Locate the cell with the specified text and output its (x, y) center coordinate. 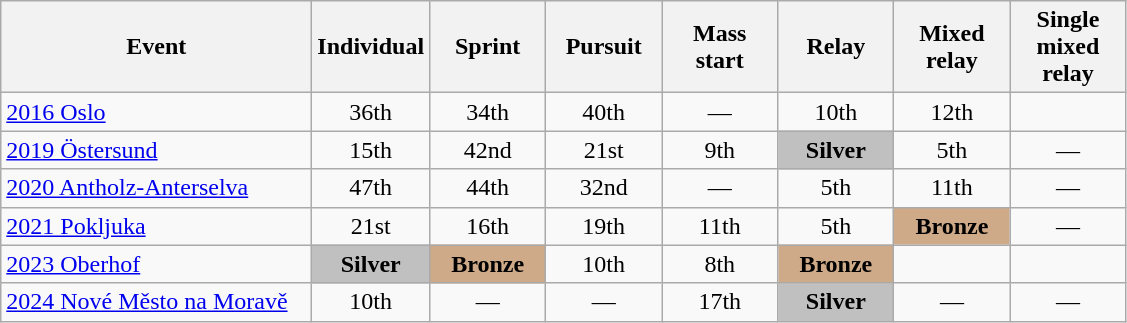
19th (604, 226)
32nd (604, 188)
Mass start (720, 47)
2020 Antholz-Anterselva (156, 188)
36th (371, 112)
2021 Pokljuka (156, 226)
Relay (836, 47)
40th (604, 112)
Individual (371, 47)
17th (720, 302)
Pursuit (604, 47)
12th (952, 112)
Mixed relay (952, 47)
2023 Oberhof (156, 264)
9th (720, 150)
16th (488, 226)
2024 Nové Město na Moravě (156, 302)
Event (156, 47)
2019 Östersund (156, 150)
Sprint (488, 47)
2016 Oslo (156, 112)
15th (371, 150)
Single mixed relay (1068, 47)
42nd (488, 150)
34th (488, 112)
44th (488, 188)
8th (720, 264)
47th (371, 188)
